Extract the [x, y] coordinate from the center of the cell holding the provided text.  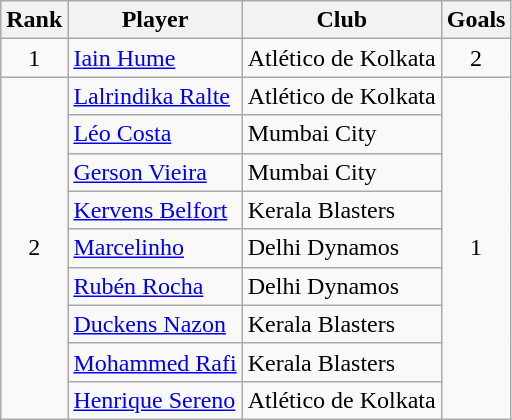
Rubén Rocha [155, 286]
Player [155, 20]
Duckens Nazon [155, 324]
Rank [34, 20]
Kervens Belfort [155, 210]
Léo Costa [155, 134]
Goals [476, 20]
Marcelinho [155, 248]
Lalrindika Ralte [155, 96]
Iain Hume [155, 58]
Mohammed Rafi [155, 362]
Henrique Sereno [155, 400]
Gerson Vieira [155, 172]
Club [342, 20]
